Provide the [X, Y] coordinate of the cell's center where the given text is located.  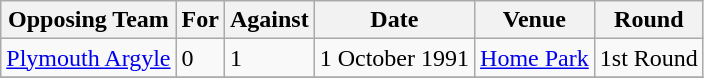
Venue [535, 20]
Home Park [535, 58]
1st Round [648, 58]
Opposing Team [88, 20]
Plymouth Argyle [88, 58]
0 [200, 58]
1 October 1991 [394, 58]
Date [394, 20]
For [200, 20]
1 [269, 58]
Round [648, 20]
Against [269, 20]
